Return the [x, y] coordinate for the center point of the cell that contains the specified text.  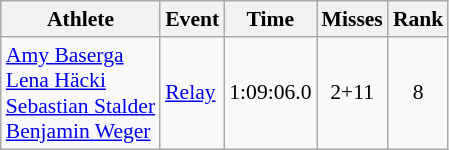
Misses [352, 19]
Athlete [80, 19]
Amy BasergaLena HäckiSebastian StalderBenjamin Weger [80, 93]
Relay [192, 93]
8 [418, 93]
Event [192, 19]
2+11 [352, 93]
1:09:06.0 [270, 93]
Rank [418, 19]
Time [270, 19]
